Capture the cell that displays the provided text and extract its [x, y] central coordinate. 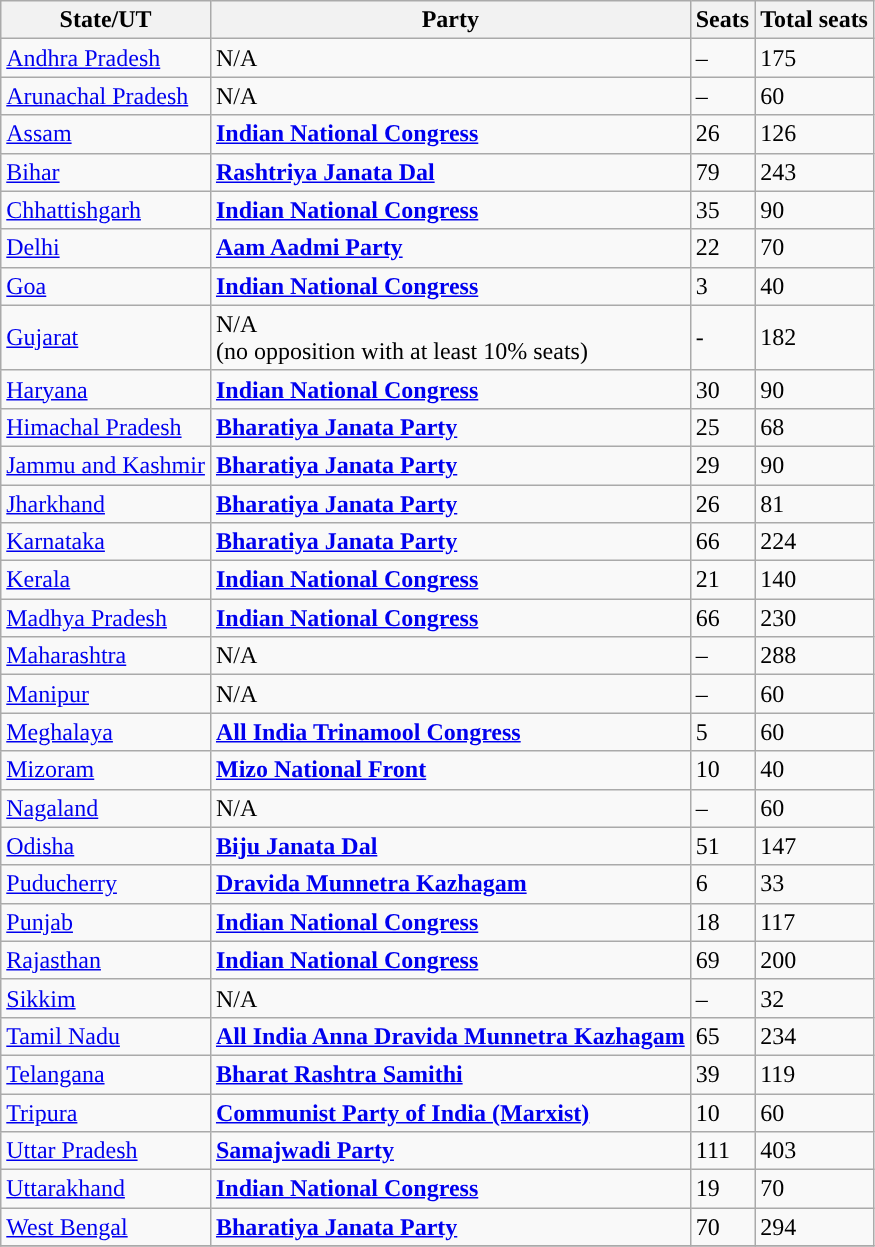
111 [722, 1151]
Uttarakhand [106, 1189]
Delhi [106, 248]
Manipur [106, 694]
Mizoram [106, 770]
Goa [106, 286]
29 [722, 465]
243 [814, 172]
224 [814, 542]
39 [722, 1074]
117 [814, 922]
- [722, 338]
182 [814, 338]
175 [814, 58]
Rajasthan [106, 960]
Dravida Munnetra Kazhagam [450, 884]
Jharkhand [106, 503]
All India Trinamool Congress [450, 732]
5 [722, 732]
Maharashtra [106, 656]
Andhra Pradesh [106, 58]
147 [814, 846]
Communist Party of India (Marxist) [450, 1113]
403 [814, 1151]
Jammu and Kashmir [106, 465]
294 [814, 1227]
79 [722, 172]
Seats [722, 20]
Himachal Pradesh [106, 427]
119 [814, 1074]
Madhya Pradesh [106, 618]
Total seats [814, 20]
Odisha [106, 846]
35 [722, 210]
68 [814, 427]
Gujarat [106, 338]
Tamil Nadu [106, 1036]
288 [814, 656]
Karnataka [106, 542]
West Bengal [106, 1227]
Rashtriya Janata Dal [450, 172]
32 [814, 998]
140 [814, 580]
State/UT [106, 20]
69 [722, 960]
6 [722, 884]
Biju Janata Dal [450, 846]
Nagaland [106, 808]
30 [722, 389]
230 [814, 618]
22 [722, 248]
3 [722, 286]
33 [814, 884]
Arunachal Pradesh [106, 96]
Kerala [106, 580]
Punjab [106, 922]
51 [722, 846]
Bihar [106, 172]
Party [450, 20]
N/A(no opposition with at least 10% seats) [450, 338]
Uttar Pradesh [106, 1151]
Assam [106, 134]
Bharat Rashtra Samithi [450, 1074]
Meghalaya [106, 732]
Aam Aadmi Party [450, 248]
21 [722, 580]
Puducherry [106, 884]
All India Anna Dravida Munnetra Kazhagam [450, 1036]
19 [722, 1189]
Tripura [106, 1113]
234 [814, 1036]
65 [722, 1036]
18 [722, 922]
Haryana [106, 389]
Samajwadi Party [450, 1151]
Chhattishgarh [106, 210]
Mizo National Front [450, 770]
25 [722, 427]
200 [814, 960]
81 [814, 503]
Sikkim [106, 998]
Telangana [106, 1074]
126 [814, 134]
